Detect which cell encompasses the target text, then output its (X, Y) center coordinate. 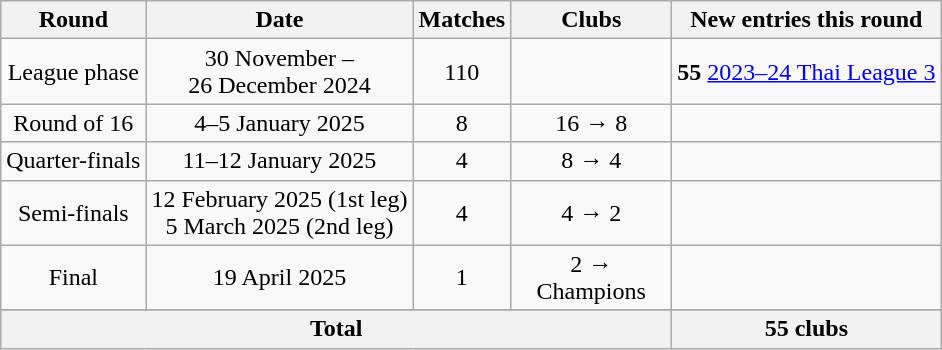
1 (462, 278)
Semi-finals (74, 212)
12 February 2025 (1st leg)5 March 2025 (2nd leg) (280, 212)
30 November –26 December 2024 (280, 72)
League phase (74, 72)
19 April 2025 (280, 278)
8 → 4 (592, 161)
Date (280, 20)
New entries this round (806, 20)
Round (74, 20)
4 → 2 (592, 212)
Total (336, 329)
16 → 8 (592, 123)
Quarter-finals (74, 161)
Round of 16 (74, 123)
Clubs (592, 20)
110 (462, 72)
Matches (462, 20)
4–5 January 2025 (280, 123)
Final (74, 278)
2 → Champions (592, 278)
55 clubs (806, 329)
11–12 January 2025 (280, 161)
55 2023–24 Thai League 3 (806, 72)
8 (462, 123)
